Locate the cell with the specified text and output its (X, Y) center coordinate. 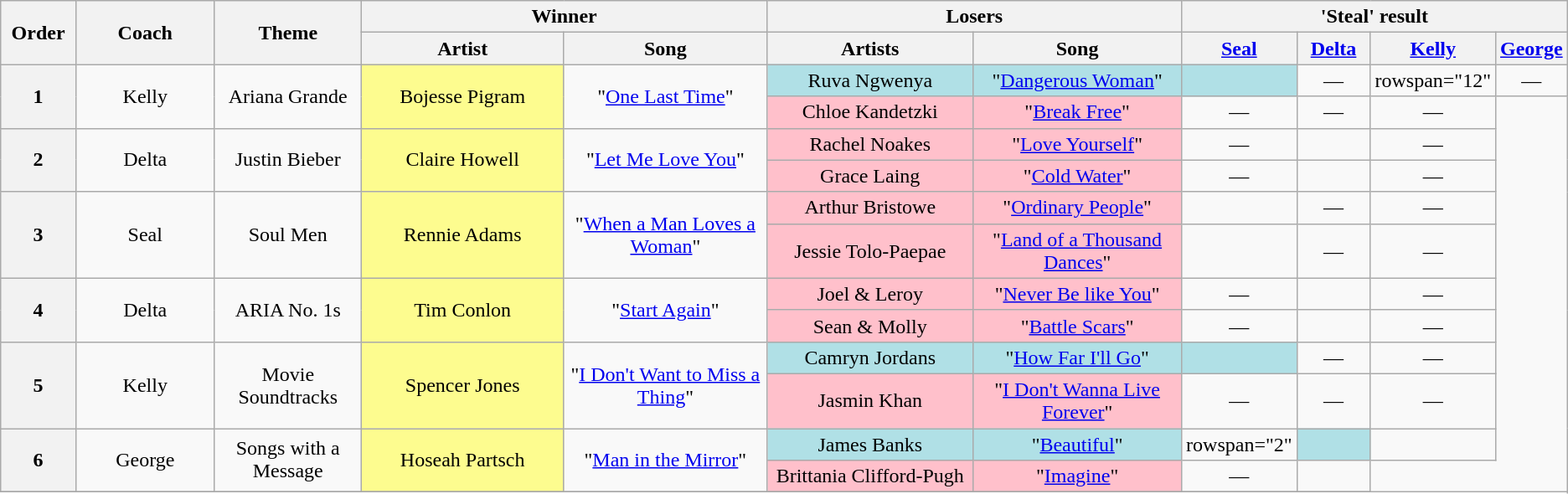
"I Don't Want to Miss a Thing" (665, 385)
"Battle Scars" (1077, 326)
Rennie Adams (462, 234)
"Dangerous Woman" (1077, 80)
Rachel Noakes (870, 144)
Tim Conlon (462, 310)
Claire Howell (462, 160)
Songs with a Message (288, 461)
"Beautiful" (1077, 445)
"Break Free" (1077, 112)
2 (39, 160)
"Never Be like You" (1077, 294)
Justin Bieber (288, 160)
"Start Again" (665, 310)
Artists (870, 49)
1 (39, 96)
3 (39, 234)
4 (39, 310)
Arthur Bristowe (870, 208)
Brittania Clifford-Pugh (870, 476)
Artist (462, 49)
"Cold Water" (1077, 176)
Soul Men (288, 234)
'Steal' result (1375, 17)
Ariana Grande (288, 96)
Ruva Ngwenya (870, 80)
Bojesse Pigram (462, 96)
"Love Yourself" (1077, 144)
5 (39, 385)
Hoseah Partsch (462, 461)
Sean & Molly (870, 326)
Order (39, 33)
"When a Man Loves a Woman" (665, 234)
Joel & Leroy (870, 294)
Spencer Jones (462, 385)
Jasmin Khan (870, 400)
"How Far I'll Go" (1077, 358)
"Imagine" (1077, 476)
rowspan="12" (1433, 80)
Movie Soundtracks (288, 385)
Coach (145, 33)
Winner (564, 17)
Jessie Tolo-Paepae (870, 251)
rowspan="2" (1240, 445)
ARIA No. 1s (288, 310)
"One Last Time" (665, 96)
Grace Laing (870, 176)
"Ordinary People" (1077, 208)
6 (39, 461)
Theme (288, 33)
Chloe Kandetzki (870, 112)
"I Don't Wanna Live Forever" (1077, 400)
"Let Me Love You" (665, 160)
Losers (975, 17)
"Man in the Mirror" (665, 461)
Camryn Jordans (870, 358)
James Banks (870, 445)
"Land of a Thousand Dances" (1077, 251)
